Identify which cell holds the provided text, then report its (x, y) central coordinate. 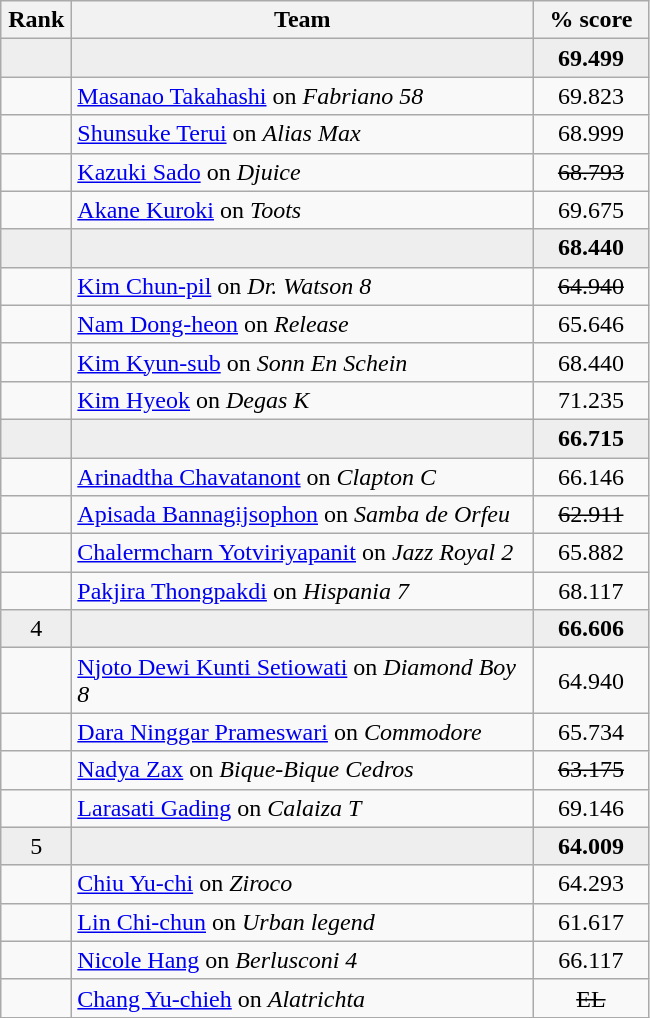
Kim Kyun-sub on Sonn En Schein (302, 362)
64.293 (591, 884)
Nicole Hang on Berlusconi 4 (302, 960)
62.911 (591, 515)
Chiu Yu-chi on Ziroco (302, 884)
Chang Yu-chieh on Alatrichta (302, 998)
4 (36, 629)
Njoto Dewi Kunti Setiowati on Diamond Boy 8 (302, 680)
Pakjira Thongpakdi on Hispania 7 (302, 591)
Masanao Takahashi on Fabriano 58 (302, 96)
63.175 (591, 770)
Kim Hyeok on Degas K (302, 400)
68.117 (591, 591)
65.646 (591, 324)
Nadya Zax on Bique-Bique Cedros (302, 770)
61.617 (591, 922)
Nam Dong-heon on Release (302, 324)
66.117 (591, 960)
Chalermcharn Yotviriyapanit on Jazz Royal 2 (302, 553)
Arinadtha Chavatanont on Clapton C (302, 477)
Lin Chi-chun on Urban legend (302, 922)
71.235 (591, 400)
66.715 (591, 438)
Rank (36, 20)
Team (302, 20)
68.999 (591, 134)
64.009 (591, 846)
Dara Ninggar Prameswari on Commodore (302, 732)
5 (36, 846)
66.146 (591, 477)
Larasati Gading on Calaiza T (302, 808)
69.823 (591, 96)
Shunsuke Terui on Alias Max (302, 134)
65.734 (591, 732)
EL (591, 998)
65.882 (591, 553)
Apisada Bannagijsophon on Samba de Orfeu (302, 515)
69.675 (591, 210)
Kazuki Sado on Djuice (302, 172)
Kim Chun-pil on Dr. Watson 8 (302, 286)
% score (591, 20)
66.606 (591, 629)
69.146 (591, 808)
68.793 (591, 172)
Akane Kuroki on Toots (302, 210)
69.499 (591, 58)
